From the cell containing the given text, extract its center point as [X, Y] coordinate. 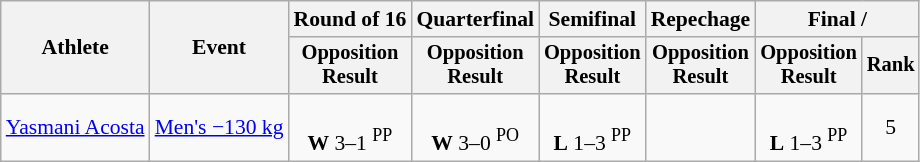
5 [891, 128]
Yasmani Acosta [76, 128]
Repechage [701, 19]
Rank [891, 66]
Round of 16 [350, 19]
Men's −130 kg [220, 128]
Final / [837, 19]
Semifinal [592, 19]
W 3–0 PO [475, 128]
Athlete [76, 48]
Event [220, 48]
Quarterfinal [475, 19]
W 3–1 PP [350, 128]
